Detect which cell encompasses the target text, then output its [x, y] center coordinate. 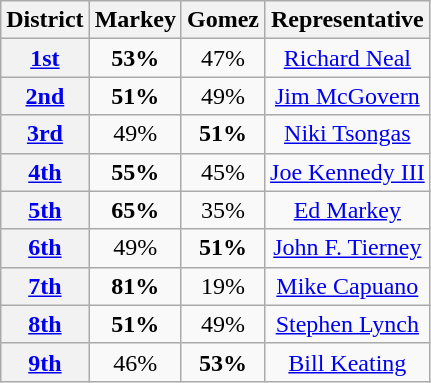
81% [135, 286]
9th [45, 362]
19% [222, 286]
1st [45, 58]
District [45, 20]
Bill Keating [348, 362]
Gomez [222, 20]
65% [135, 210]
3rd [45, 134]
Joe Kennedy III [348, 172]
Mike Capuano [348, 286]
5th [45, 210]
John F. Tierney [348, 248]
47% [222, 58]
45% [222, 172]
Jim McGovern [348, 96]
Niki Tsongas [348, 134]
8th [45, 324]
6th [45, 248]
46% [135, 362]
2nd [45, 96]
35% [222, 210]
55% [135, 172]
Stephen Lynch [348, 324]
Richard Neal [348, 58]
Ed Markey [348, 210]
7th [45, 286]
Representative [348, 20]
4th [45, 172]
Markey [135, 20]
